Find where the given text appears and provide that cell's center as [x, y] coordinate. 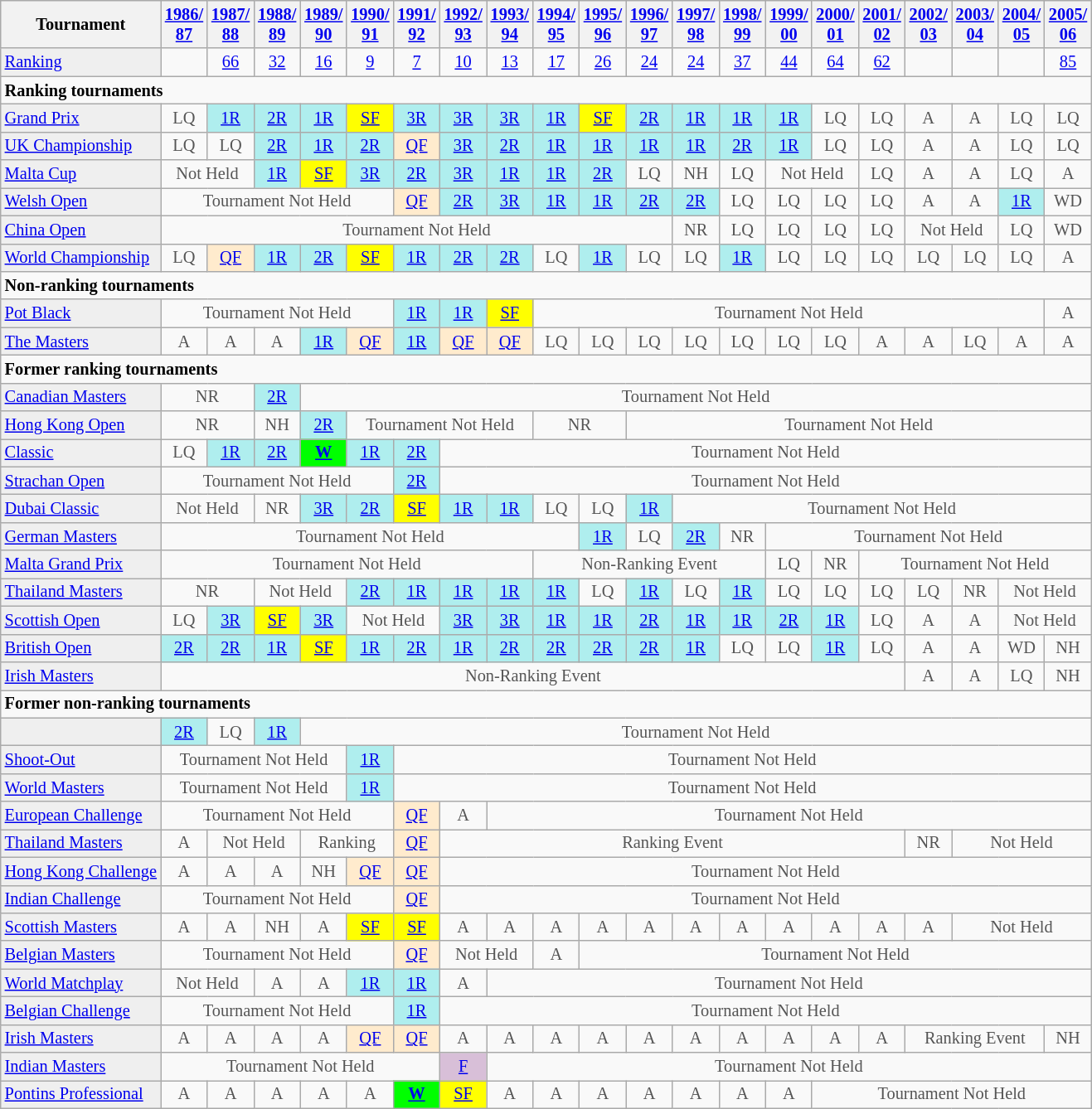
China Open [81, 230]
2001/02 [882, 24]
1987/88 [231, 24]
Dubai Classic [81, 508]
Canadian Masters [81, 397]
World Masters [81, 787]
1992/93 [463, 24]
Former non-ranking tournaments [546, 704]
85 [1068, 62]
British Open [81, 648]
1986/87 [184, 24]
Pot Black [81, 313]
Tournament [81, 24]
Scottish Masters [81, 927]
64 [835, 62]
26 [603, 62]
Malta Grand Prix [81, 564]
1997/98 [696, 24]
1999/00 [789, 24]
Indian Challenge [81, 899]
Scottish Open [81, 620]
F [463, 1067]
Pontins Professional [81, 1094]
World Matchplay [81, 983]
1996/97 [649, 24]
1991/92 [416, 24]
62 [882, 62]
Ranking tournaments [546, 90]
Grand Prix [81, 118]
44 [789, 62]
1988/89 [277, 24]
Strachan Open [81, 481]
2000/01 [835, 24]
2005/06 [1068, 24]
Shoot-Out [81, 759]
Non-ranking tournaments [546, 285]
2002/03 [929, 24]
1998/99 [742, 24]
1990/91 [370, 24]
37 [742, 62]
World Championship [81, 258]
17 [556, 62]
European Challenge [81, 816]
66 [231, 62]
7 [416, 62]
Belgian Challenge [81, 1010]
1989/90 [323, 24]
The Masters [81, 341]
Welsh Open [81, 201]
1993/94 [510, 24]
32 [277, 62]
German Masters [81, 536]
Indian Masters [81, 1067]
2003/04 [975, 24]
9 [370, 62]
13 [510, 62]
Former ranking tournaments [546, 369]
16 [323, 62]
UK Championship [81, 146]
Belgian Masters [81, 955]
1995/96 [603, 24]
Malta Cup [81, 174]
Classic [81, 453]
2004/05 [1022, 24]
1994/95 [556, 24]
10 [463, 62]
Hong Kong Challenge [81, 871]
Hong Kong Open [81, 425]
